Provide the (x, y) coordinate of the cell's center where the given text is located.  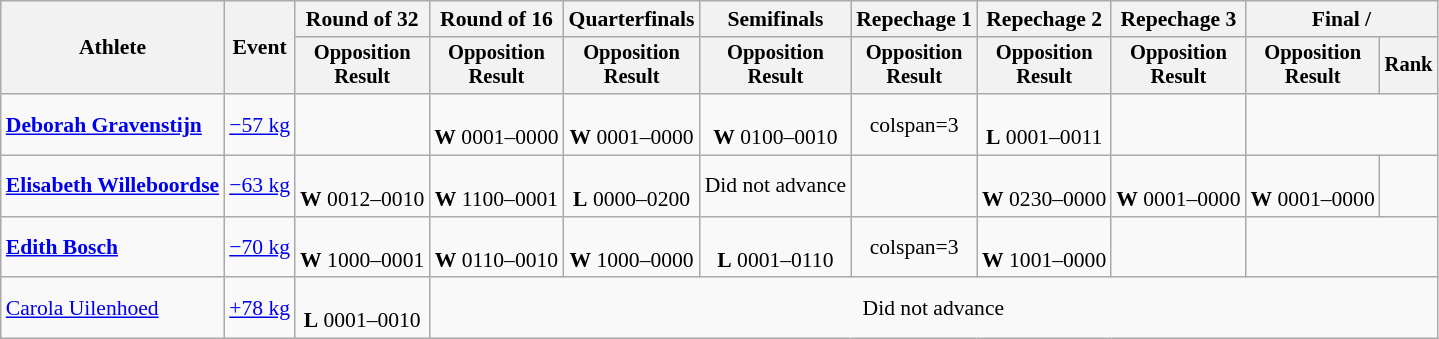
Quarterfinals (632, 19)
Carola Uilenhoed (112, 308)
L 0001–0110 (776, 248)
W 0110–0010 (496, 248)
Deborah Gravenstijn (112, 124)
L 0001–0010 (362, 308)
Event (260, 48)
Repechage 2 (1044, 19)
L 0000–0200 (632, 186)
Round of 16 (496, 19)
Final / (1342, 19)
Repechage 3 (1178, 19)
W 0012–0010 (362, 186)
Round of 32 (362, 19)
W 1100–0001 (496, 186)
Repechage 1 (914, 19)
Rank (1409, 66)
L 0001–0011 (1044, 124)
Elisabeth Willeboordse (112, 186)
Edith Bosch (112, 248)
W 1000–0000 (632, 248)
−70 kg (260, 248)
W 0230–0000 (1044, 186)
W 1000–0001 (362, 248)
+78 kg (260, 308)
−63 kg (260, 186)
W 0100–0010 (776, 124)
W 1001–0000 (1044, 248)
−57 kg (260, 124)
Athlete (112, 48)
Semifinals (776, 19)
